Determine the (x, y) coordinate at the center of the cell enclosing the given text.  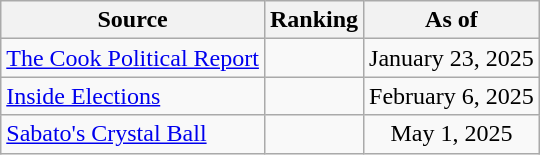
May 1, 2025 (452, 134)
Inside Elections (133, 96)
As of (452, 20)
January 23, 2025 (452, 58)
Ranking (314, 20)
The Cook Political Report (133, 58)
Sabato's Crystal Ball (133, 134)
February 6, 2025 (452, 96)
Source (133, 20)
